Provide the [X, Y] coordinate of the cell's center where the given text is located.  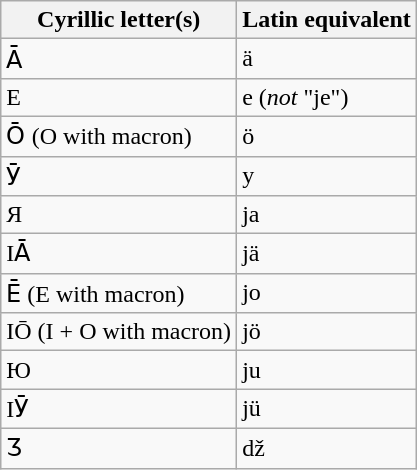
Cyrillic letter(s) [119, 20]
ö [327, 136]
e (not "je") [327, 97]
dž [327, 448]
jü [327, 409]
О̄ (О with macron) [119, 136]
Latin equivalent [327, 20]
Я [119, 215]
Ю [119, 370]
jo [327, 293]
Е̄ (Е with macron) [119, 293]
Ӯ [119, 176]
ju [327, 370]
А̄ [119, 59]
ІӮ [119, 409]
jö [327, 332]
ІА̄ [119, 254]
ja [327, 215]
jä [327, 254]
ä [327, 59]
Ӡ [119, 448]
Е [119, 97]
ІŌ (І + О with macron) [119, 332]
y [327, 176]
